Extract the [x, y] coordinate from the center of the cell holding the provided text.  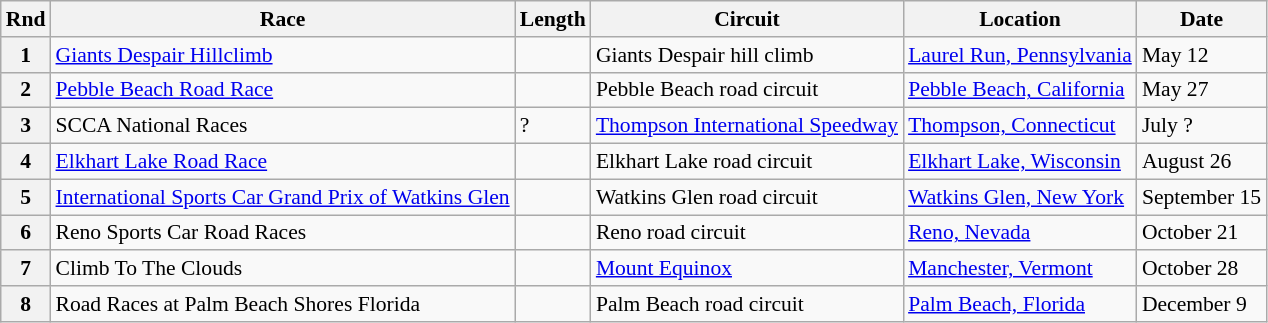
Reno road circuit [747, 233]
Palm Beach road circuit [747, 304]
6 [26, 233]
Thompson, Connecticut [1020, 126]
4 [26, 162]
Palm Beach, Florida [1020, 304]
Date [1202, 19]
Pebble Beach road circuit [747, 90]
Race [282, 19]
Pebble Beach Road Race [282, 90]
Giants Despair hill climb [747, 55]
Length [553, 19]
Watkins Glen road circuit [747, 197]
Manchester, Vermont [1020, 269]
Watkins Glen, New York [1020, 197]
? [553, 126]
3 [26, 126]
October 28 [1202, 269]
Mount Equinox [747, 269]
International Sports Car Grand Prix of Watkins Glen [282, 197]
Reno, Nevada [1020, 233]
2 [26, 90]
8 [26, 304]
Elkhart Lake Road Race [282, 162]
5 [26, 197]
July ? [1202, 126]
Location [1020, 19]
Thompson International Speedway [747, 126]
May 27 [1202, 90]
Elkhart Lake road circuit [747, 162]
Road Races at Palm Beach Shores Florida [282, 304]
1 [26, 55]
Pebble Beach, California [1020, 90]
Rnd [26, 19]
May 12 [1202, 55]
7 [26, 269]
Circuit [747, 19]
Climb To The Clouds [282, 269]
Elkhart Lake, Wisconsin [1020, 162]
Laurel Run, Pennsylvania [1020, 55]
Giants Despair Hillclimb [282, 55]
September 15 [1202, 197]
August 26 [1202, 162]
Reno Sports Car Road Races [282, 233]
December 9 [1202, 304]
SCCA National Races [282, 126]
October 21 [1202, 233]
